For the text-containing cell, return its midpoint in (X, Y) coordinate format. 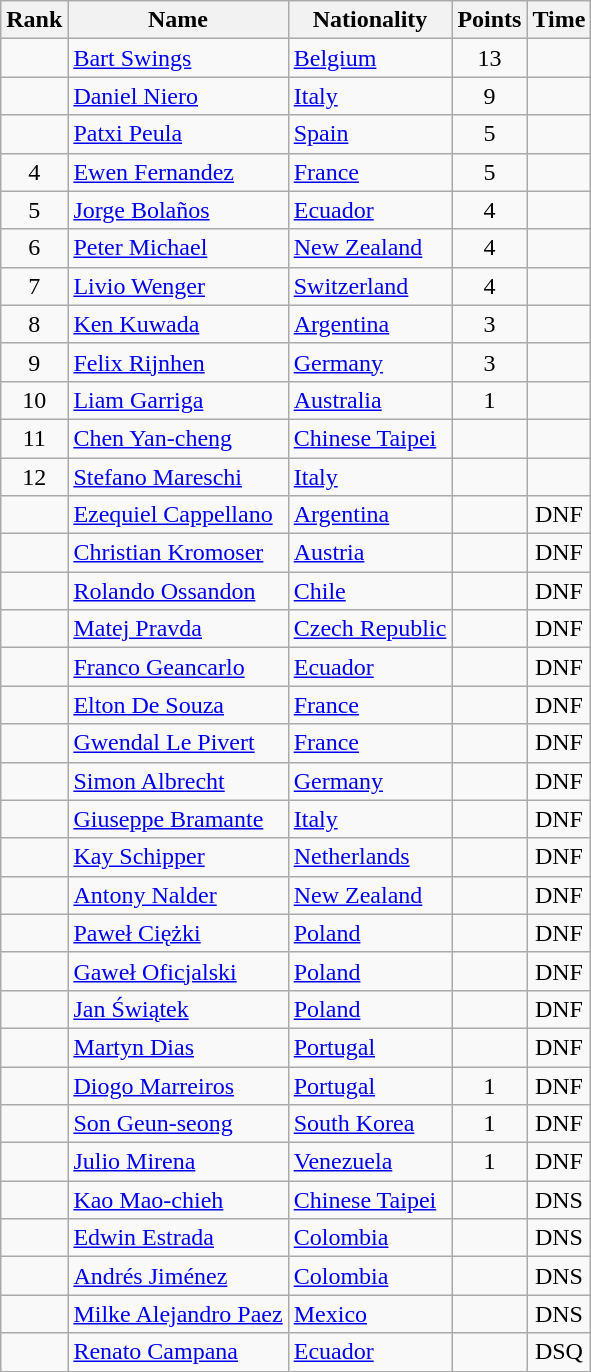
Chen Yan-cheng (178, 438)
Time (559, 20)
Bart Swings (178, 58)
Mexico (370, 1314)
7 (34, 286)
Antony Nalder (178, 895)
Name (178, 20)
Felix Rijnhen (178, 362)
Belgium (370, 58)
Gaweł Oficjalski (178, 971)
Simon Albrecht (178, 781)
Austria (370, 553)
Ezequiel Cappellano (178, 515)
Netherlands (370, 857)
Australia (370, 400)
Paweł Ciężki (178, 933)
Daniel Niero (178, 96)
8 (34, 324)
Andrés Jiménez (178, 1276)
DSQ (559, 1352)
Kay Schipper (178, 857)
Liam Garriga (178, 400)
Gwendal Le Pivert (178, 743)
Livio Wenger (178, 286)
Nationality (370, 20)
10 (34, 400)
Peter Michael (178, 248)
Stefano Mareschi (178, 477)
Julio Mirena (178, 1162)
Kao Mao-chieh (178, 1200)
Switzerland (370, 286)
Edwin Estrada (178, 1238)
Points (490, 20)
Rolando Ossandon (178, 591)
Ewen Fernandez (178, 172)
Milke Alejandro Paez (178, 1314)
Ken Kuwada (178, 324)
Franco Geancarlo (178, 667)
13 (490, 58)
Elton De Souza (178, 705)
Diogo Marreiros (178, 1085)
12 (34, 477)
Christian Kromoser (178, 553)
Jan Świątek (178, 1009)
Chile (370, 591)
Rank (34, 20)
11 (34, 438)
Giuseppe Bramante (178, 819)
Matej Pravda (178, 629)
Martyn Dias (178, 1047)
Spain (370, 134)
Son Geun-seong (178, 1124)
Venezuela (370, 1162)
Jorge Bolaños (178, 210)
Patxi Peula (178, 134)
South Korea (370, 1124)
Renato Campana (178, 1352)
Czech Republic (370, 629)
6 (34, 248)
